Scan for the cell matching the given text and deliver its (x, y) coordinate at center. 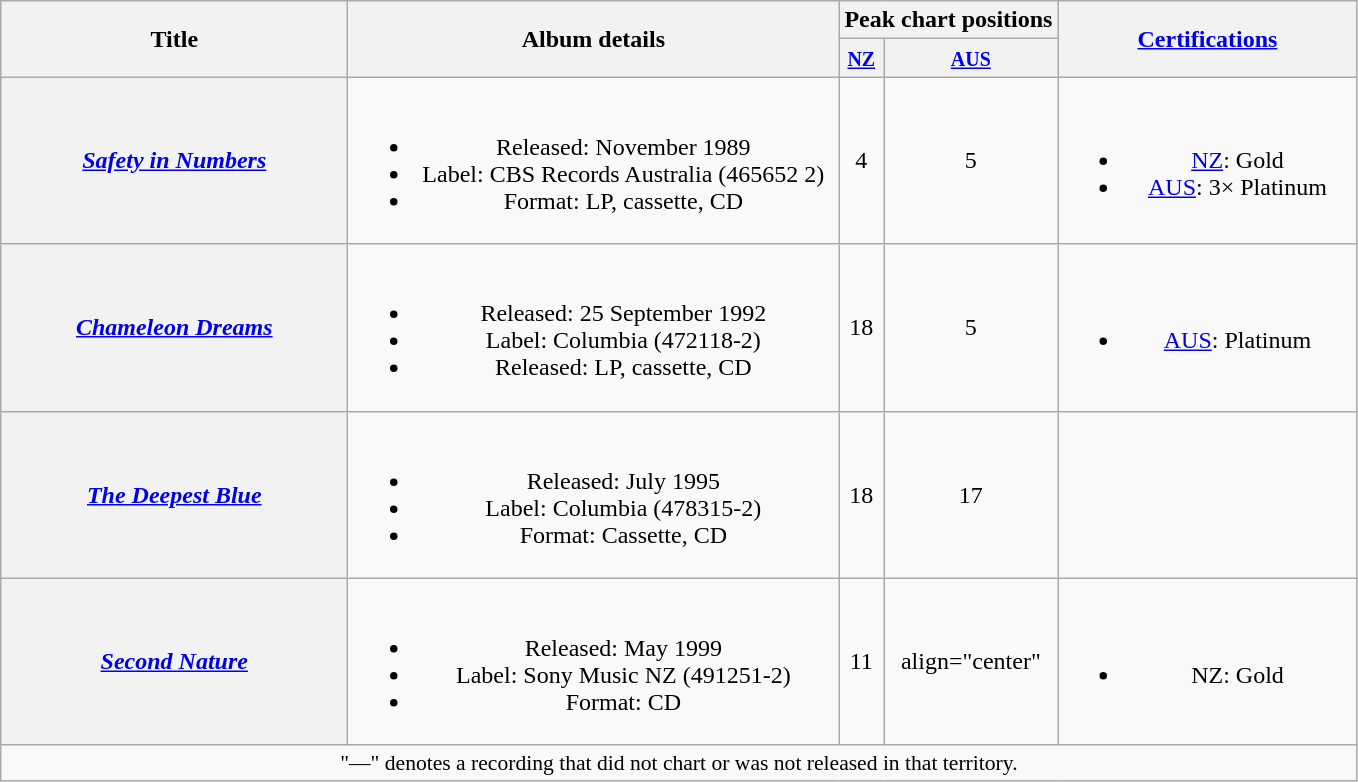
AUS (971, 58)
NZ (862, 58)
11 (862, 662)
Released: July 1995Label: Columbia (478315-2)Format: Cassette, CD (594, 494)
Certifications (1208, 39)
NZ: Gold AUS: 3× Platinum (1208, 160)
"—" denotes a recording that did not chart or was not released in that territory. (679, 763)
Released: 25 September 1992Label: Columbia (472118-2)Released: LP, cassette, CD (594, 328)
Chameleon Dreams (174, 328)
4 (862, 160)
Peak chart positions (948, 20)
17 (971, 494)
Safety in Numbers (174, 160)
Second Nature (174, 662)
AUS: Platinum (1208, 328)
Released: May 1999Label: Sony Music NZ (491251-2)Format: CD (594, 662)
Album details (594, 39)
align="center" (971, 662)
The Deepest Blue (174, 494)
NZ: Gold (1208, 662)
Title (174, 39)
Released: November 1989Label: CBS Records Australia (465652 2)Format: LP, cassette, CD (594, 160)
